Determine the [X, Y] coordinate at the center of the cell enclosing the given text.  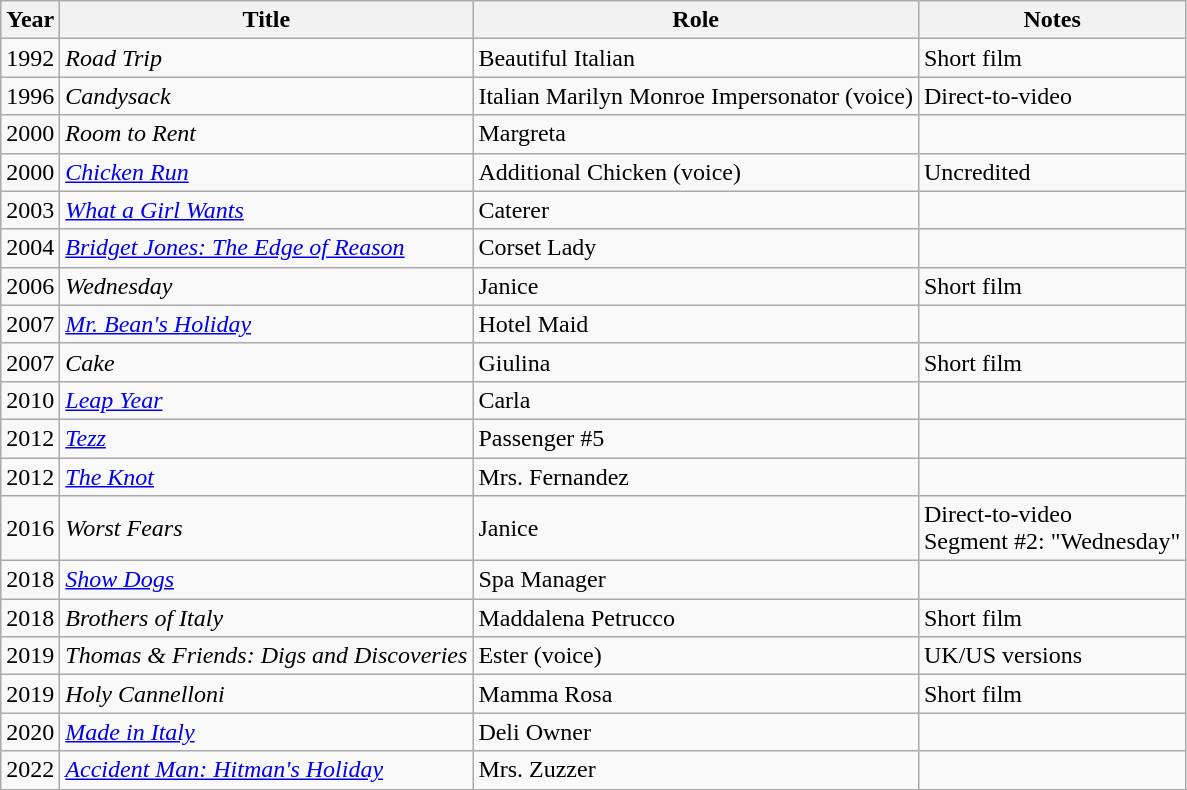
Mrs. Fernandez [696, 477]
Accident Man: Hitman's Holiday [266, 770]
Wednesday [266, 286]
Leap Year [266, 400]
2020 [30, 732]
1996 [30, 96]
What a Girl Wants [266, 210]
Made in Italy [266, 732]
2004 [30, 248]
Additional Chicken (voice) [696, 172]
Tezz [266, 438]
Mamma Rosa [696, 694]
Margreta [696, 134]
2016 [30, 528]
Title [266, 20]
Uncredited [1052, 172]
Beautiful Italian [696, 58]
Bridget Jones: The Edge of Reason [266, 248]
The Knot [266, 477]
Passenger #5 [696, 438]
Mr. Bean's Holiday [266, 324]
Direct-to-video [1052, 96]
Giulina [696, 362]
2006 [30, 286]
Notes [1052, 20]
Road Trip [266, 58]
Thomas & Friends: Digs and Discoveries [266, 656]
2003 [30, 210]
2022 [30, 770]
Corset Lady [696, 248]
Maddalena Petrucco [696, 618]
Italian Marilyn Monroe Impersonator (voice) [696, 96]
Room to Rent [266, 134]
Hotel Maid [696, 324]
Carla [696, 400]
Deli Owner [696, 732]
1992 [30, 58]
2010 [30, 400]
Cake [266, 362]
Candysack [266, 96]
UK/US versions [1052, 656]
Year [30, 20]
Worst Fears [266, 528]
Spa Manager [696, 580]
Chicken Run [266, 172]
Role [696, 20]
Mrs. Zuzzer [696, 770]
Show Dogs [266, 580]
Caterer [696, 210]
Brothers of Italy [266, 618]
Ester (voice) [696, 656]
Holy Cannelloni [266, 694]
Direct-to-videoSegment #2: "Wednesday" [1052, 528]
